Output the [X, Y] coordinate of the center of the cell containing the given text.  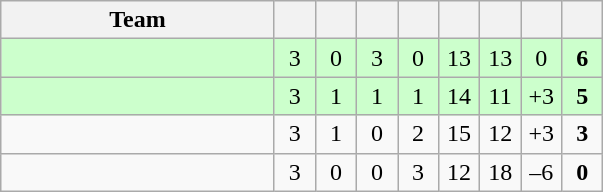
5 [582, 96]
Team [138, 20]
–6 [542, 172]
14 [460, 96]
18 [500, 172]
6 [582, 58]
2 [418, 134]
15 [460, 134]
11 [500, 96]
